Identify which cell holds the provided text, then report its [x, y] central coordinate. 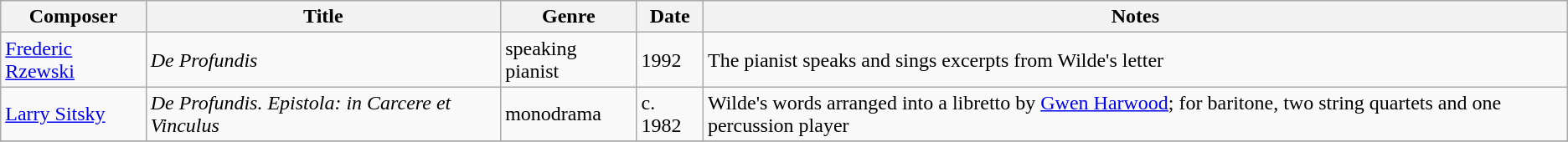
Notes [1135, 17]
Genre [569, 17]
Larry Sitsky [74, 114]
Composer [74, 17]
1992 [670, 60]
De Profundis. Epistola: in Carcere et Vinculus [323, 114]
Title [323, 17]
speaking pianist [569, 60]
De Profundis [323, 60]
Wilde's words arranged into a libretto by Gwen Harwood; for baritone, two string quartets and one percussion player [1135, 114]
Frederic Rzewski [74, 60]
The pianist speaks and sings excerpts from Wilde's letter [1135, 60]
Date [670, 17]
c. 1982 [670, 114]
monodrama [569, 114]
